Output the (X, Y) coordinate of the center of the cell containing the given text.  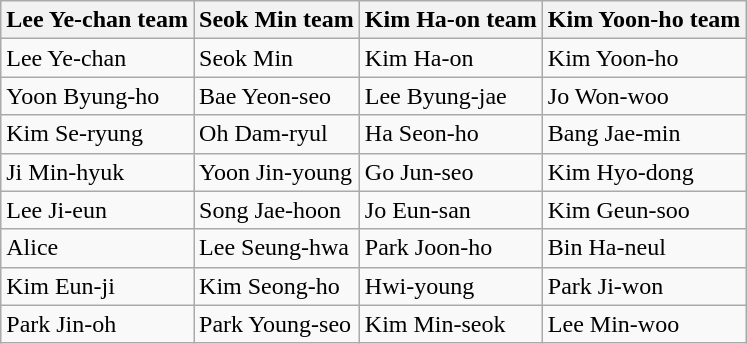
Jo Eun-san (450, 210)
Go Jun-seo (450, 172)
Kim Seong-ho (277, 286)
Jo Won-woo (644, 96)
Hwi-young (450, 286)
Kim Yoon-ho team (644, 20)
Kim Min-seok (450, 324)
Kim Se-ryung (98, 134)
Kim Ha-on (450, 58)
Park Young-seo (277, 324)
Kim Ha-on team (450, 20)
Kim Yoon-ho (644, 58)
Park Jin-oh (98, 324)
Bin Ha-neul (644, 248)
Yoon Byung-ho (98, 96)
Lee Ye-chan (98, 58)
Lee Byung-jae (450, 96)
Kim Eun-ji (98, 286)
Alice (98, 248)
Lee Seung-hwa (277, 248)
Bang Jae-min (644, 134)
Seok Min (277, 58)
Kim Hyo-dong (644, 172)
Bae Yeon-seo (277, 96)
Ji Min-hyuk (98, 172)
Lee Min-woo (644, 324)
Lee Ye-chan team (98, 20)
Kim Geun-soo (644, 210)
Yoon Jin-young (277, 172)
Lee Ji-eun (98, 210)
Song Jae-hoon (277, 210)
Ha Seon-ho (450, 134)
Seok Min team (277, 20)
Park Joon-ho (450, 248)
Oh Dam-ryul (277, 134)
Park Ji-won (644, 286)
